Return (x, y) of the center of cell containing provided text 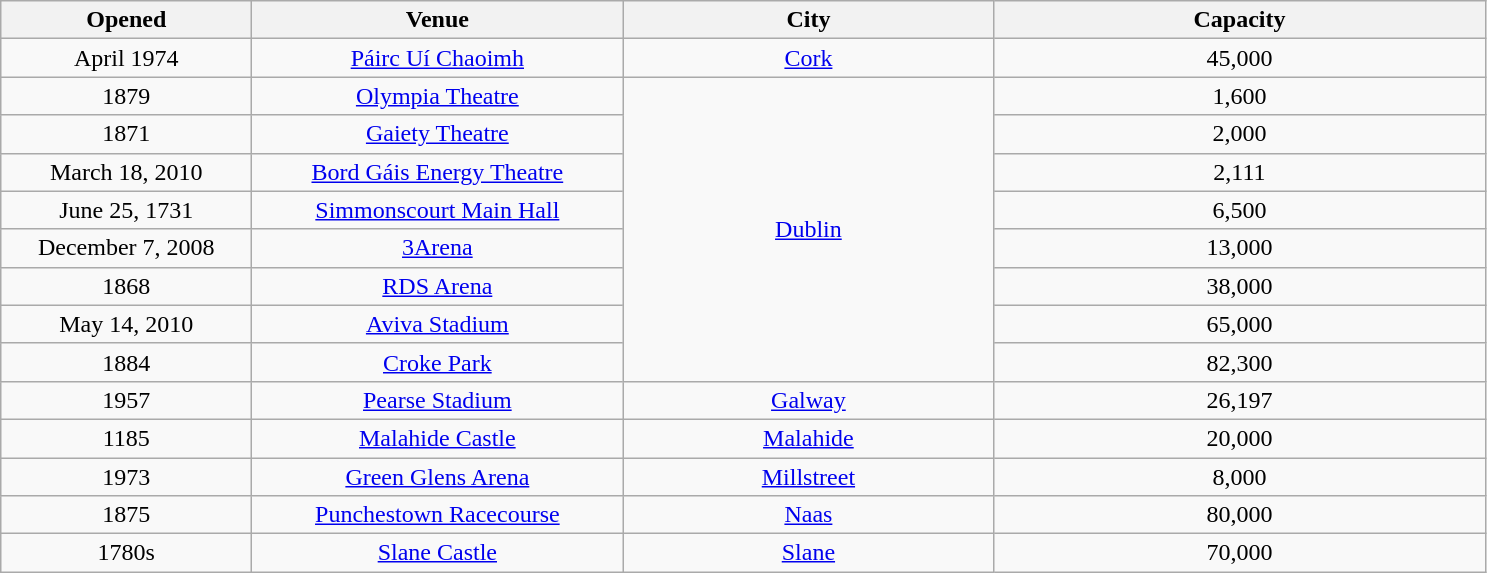
Pearse Stadium (438, 400)
8,000 (1240, 477)
Slane (808, 553)
1879 (126, 96)
Punchestown Racecourse (438, 515)
April 1974 (126, 58)
Gaiety Theatre (438, 134)
Cork (808, 58)
1973 (126, 477)
June 25, 1731 (126, 210)
20,000 (1240, 438)
Croke Park (438, 362)
1875 (126, 515)
City (808, 20)
Malahide Castle (438, 438)
1780s (126, 553)
2,000 (1240, 134)
65,000 (1240, 324)
45,000 (1240, 58)
December 7, 2008 (126, 248)
13,000 (1240, 248)
3Arena (438, 248)
Capacity (1240, 20)
Bord Gáis Energy Theatre (438, 172)
Naas (808, 515)
Green Glens Arena (438, 477)
RDS Arena (438, 286)
Malahide (808, 438)
Páirc Uí Chaoimh (438, 58)
2,111 (1240, 172)
Dublin (808, 229)
1868 (126, 286)
May 14, 2010 (126, 324)
Olympia Theatre (438, 96)
Galway (808, 400)
82,300 (1240, 362)
Venue (438, 20)
Millstreet (808, 477)
80,000 (1240, 515)
Simmonscourt Main Hall (438, 210)
1185 (126, 438)
6,500 (1240, 210)
1884 (126, 362)
70,000 (1240, 553)
38,000 (1240, 286)
Slane Castle (438, 553)
March 18, 2010 (126, 172)
1871 (126, 134)
1957 (126, 400)
26,197 (1240, 400)
Opened (126, 20)
Aviva Stadium (438, 324)
1,600 (1240, 96)
